Capture the cell that displays the provided text and extract its (x, y) central coordinate. 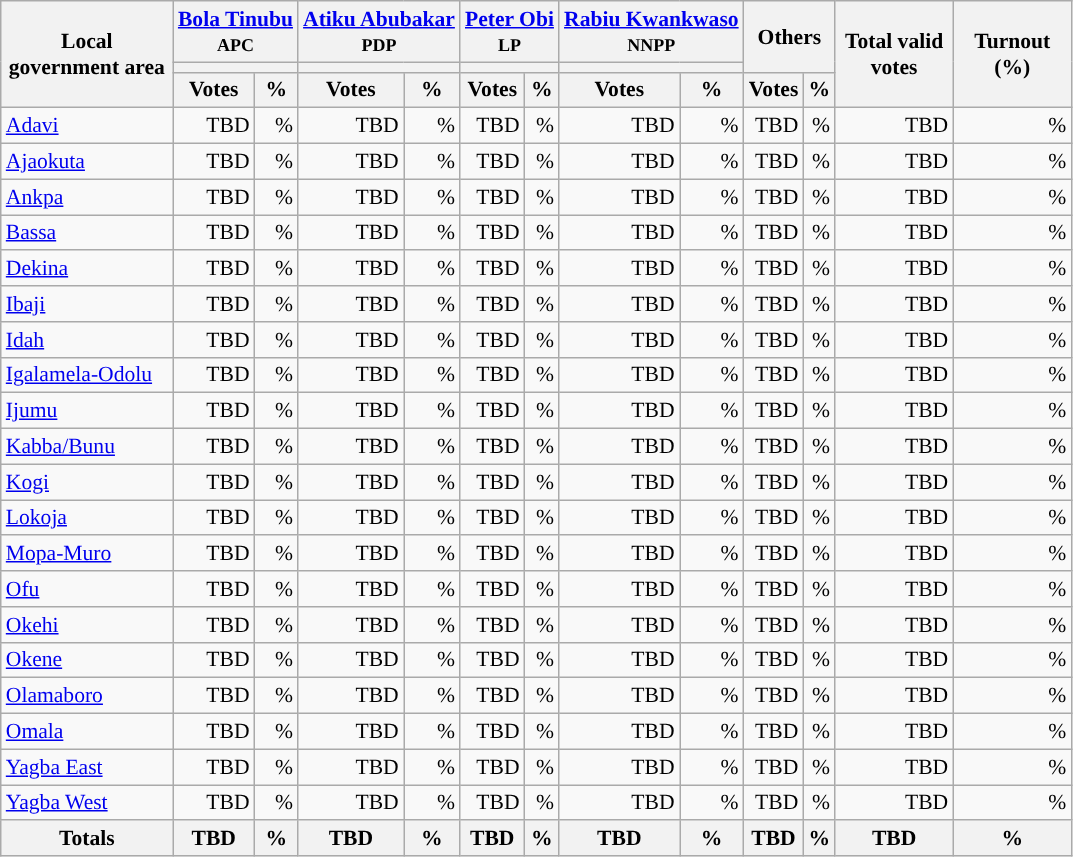
Others (790, 36)
Bola TinubuAPC (236, 32)
Kogi (87, 482)
Atiku AbubakarPDP (379, 32)
Ofu (87, 589)
Kabba/Bunu (87, 447)
Ankpa (87, 197)
Yagba East (87, 767)
Total valid votes (894, 54)
Bassa (87, 233)
Yagba West (87, 803)
Ajaokuta (87, 162)
Rabiu KwankwasoNNPP (652, 32)
Dekina (87, 269)
Ijumu (87, 411)
Okehi (87, 625)
Peter ObiLP (510, 32)
Igalamela-Odolu (87, 375)
Local government area (87, 54)
Lokoja (87, 518)
Turnout (%) (1012, 54)
Totals (87, 839)
Olamaboro (87, 696)
Mopa-Muro (87, 554)
Okene (87, 660)
Omala (87, 732)
Adavi (87, 126)
Ibaji (87, 304)
Idah (87, 340)
